Extract the (X, Y) coordinate from the center of the cell holding the provided text.  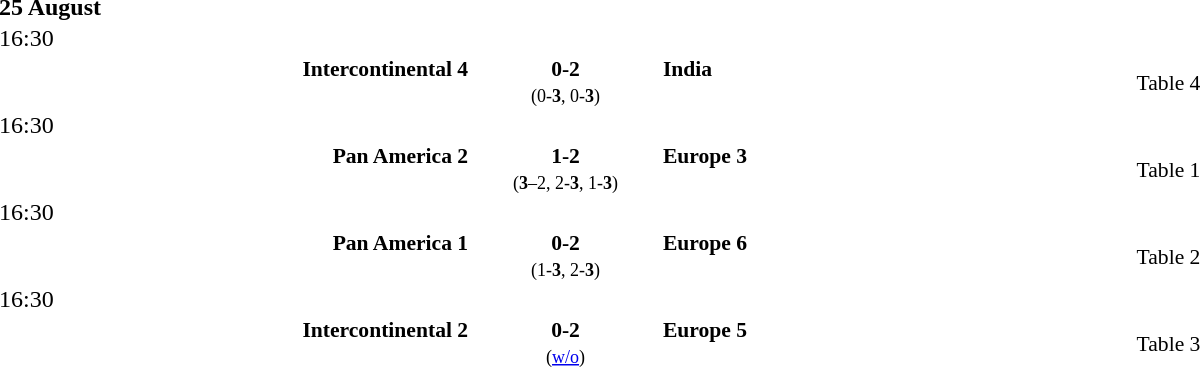
1-2 (3–2, 2-3, 1-3) (566, 169)
Europe 6 (897, 256)
India (897, 82)
Europe 3 (897, 169)
0-2 (0-3, 0-3) (566, 82)
0-2 (1-3, 2-3) (566, 256)
